Provide the (x, y) coordinate of the cell's center where the given text is located.  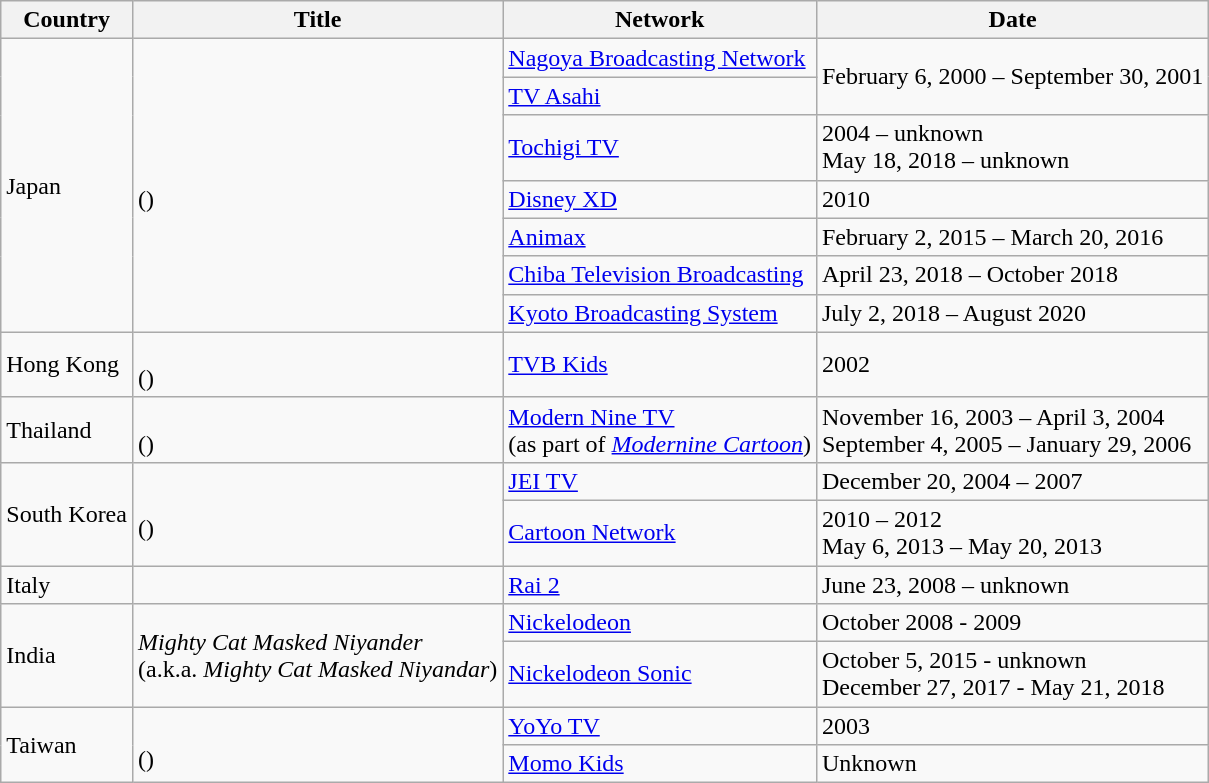
November 16, 2003 – April 3, 2004September 4, 2005 – January 29, 2006 (1012, 430)
JEI TV (660, 481)
TV Asahi (660, 96)
TVB Kids (660, 364)
Nickelodeon Sonic (660, 674)
Kyoto Broadcasting System (660, 313)
Nickelodeon (660, 623)
YoYo TV (660, 726)
Momo Kids (660, 764)
Japan (67, 186)
Hong Kong (67, 364)
2010 (1012, 199)
December 20, 2004 – 2007 (1012, 481)
India (67, 656)
Nagoya Broadcasting Network (660, 58)
Rai 2 (660, 585)
Chiba Television Broadcasting (660, 275)
Title (317, 20)
Unknown (1012, 764)
October 2008 - 2009 (1012, 623)
South Korea (67, 514)
Thailand (67, 430)
Cartoon Network (660, 532)
Animax (660, 237)
2002 (1012, 364)
Disney XD (660, 199)
February 6, 2000 – September 30, 2001 (1012, 77)
Country (67, 20)
Network (660, 20)
2010 – 2012May 6, 2013 – May 20, 2013 (1012, 532)
Tochigi TV (660, 148)
June 23, 2008 – unknown (1012, 585)
2003 (1012, 726)
July 2, 2018 – August 2020 (1012, 313)
2004 – unknownMay 18, 2018 – unknown (1012, 148)
October 5, 2015 - unknown December 27, 2017 - May 21, 2018 (1012, 674)
Modern Nine TV(as part of Modernine Cartoon) (660, 430)
Taiwan (67, 745)
Mighty Cat Masked Niyander(a.k.a. Mighty Cat Masked Niyandar) (317, 656)
February 2, 2015 – March 20, 2016 (1012, 237)
Italy (67, 585)
Date (1012, 20)
April 23, 2018 – October 2018 (1012, 275)
